For the text-containing cell, return its midpoint in [x, y] coordinate format. 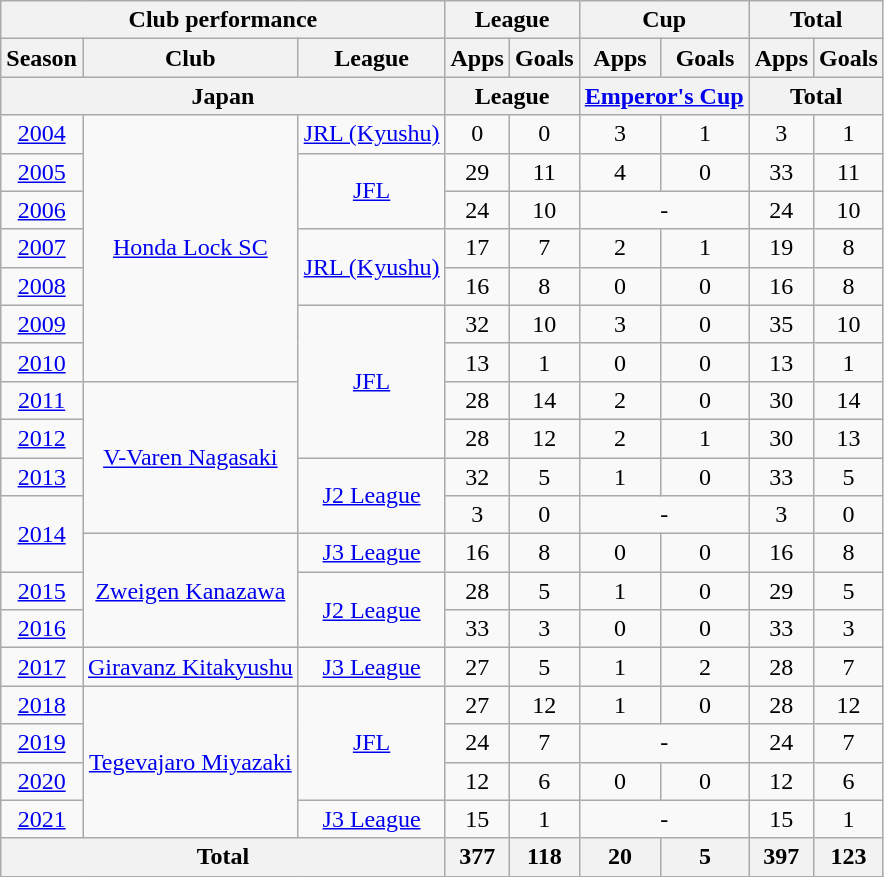
2020 [42, 781]
2005 [42, 172]
Club [190, 58]
2017 [42, 667]
Tegevajaro Miyazaki [190, 762]
123 [849, 857]
118 [544, 857]
2007 [42, 248]
2010 [42, 362]
Japan [223, 96]
2019 [42, 743]
Emperor's Cup [664, 96]
2016 [42, 629]
35 [781, 324]
Season [42, 58]
2011 [42, 400]
2012 [42, 438]
17 [477, 248]
2018 [42, 705]
2013 [42, 477]
2008 [42, 286]
19 [781, 248]
V-Varen Nagasaki [190, 457]
397 [781, 857]
2014 [42, 534]
2006 [42, 210]
2021 [42, 819]
4 [620, 172]
Cup [664, 20]
2004 [42, 134]
2015 [42, 591]
2009 [42, 324]
Honda Lock SC [190, 248]
Club performance [223, 20]
20 [620, 857]
377 [477, 857]
Zweigen Kanazawa [190, 591]
Giravanz Kitakyushu [190, 667]
